Output the (X, Y) coordinate of the center of the cell containing the given text.  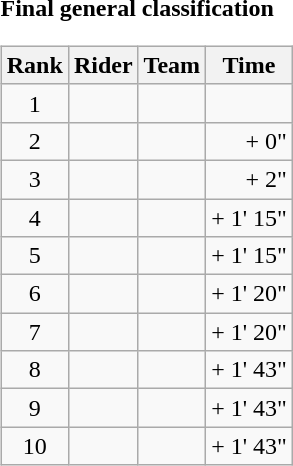
5 (34, 256)
+ 2" (250, 179)
10 (34, 446)
6 (34, 294)
+ 0" (250, 141)
3 (34, 179)
2 (34, 141)
Rider (103, 65)
8 (34, 370)
Time (250, 65)
7 (34, 332)
Team (172, 65)
4 (34, 217)
1 (34, 103)
Rank (34, 65)
9 (34, 408)
